Provide the (x, y) coordinate of the cell's center where the given text is located.  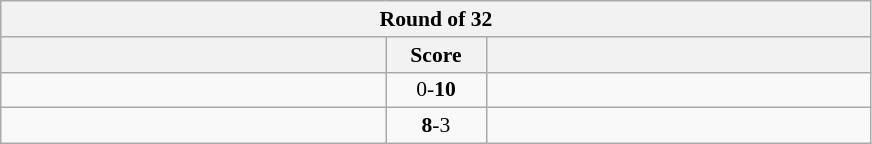
0-10 (436, 90)
8-3 (436, 126)
Score (436, 55)
Round of 32 (436, 19)
